Search for the cell housing the specified text and yield its (X, Y) center coordinate. 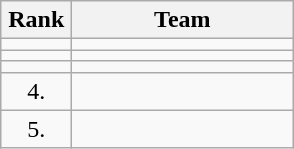
Team (182, 20)
4. (36, 91)
5. (36, 129)
Rank (36, 20)
